Extract the [x, y] coordinate from the center of the cell holding the provided text.  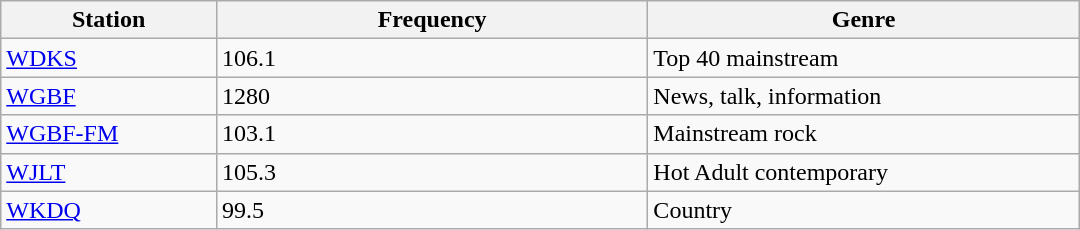
News, talk, information [864, 96]
1280 [432, 96]
WJLT [109, 172]
Frequency [432, 20]
WGBF-FM [109, 134]
Mainstream rock [864, 134]
106.1 [432, 58]
Genre [864, 20]
Station [109, 20]
WGBF [109, 96]
Country [864, 210]
WKDQ [109, 210]
99.5 [432, 210]
Hot Adult contemporary [864, 172]
WDKS [109, 58]
Top 40 mainstream [864, 58]
103.1 [432, 134]
105.3 [432, 172]
